Determine the [x, y] coordinate at the center of the cell enclosing the given text.  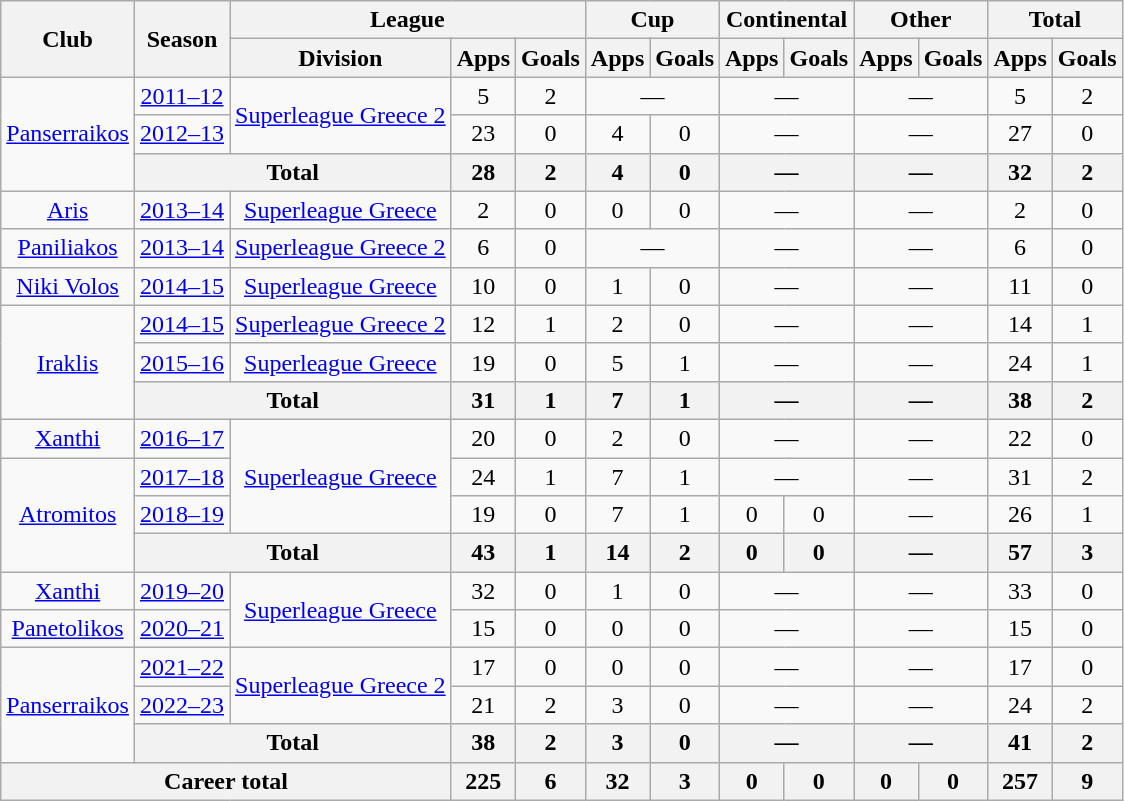
2018–19 [182, 515]
2016–17 [182, 438]
28 [483, 172]
57 [1020, 553]
10 [483, 286]
Club [68, 39]
225 [483, 781]
2017–18 [182, 477]
Continental [787, 20]
26 [1020, 515]
2012–13 [182, 134]
2015–16 [182, 362]
21 [483, 705]
2022–23 [182, 705]
Panetolikos [68, 629]
Atromitos [68, 515]
2011–12 [182, 96]
Division [341, 58]
Cup [652, 20]
League [408, 20]
23 [483, 134]
33 [1020, 591]
Other [921, 20]
22 [1020, 438]
2021–22 [182, 667]
2020–21 [182, 629]
27 [1020, 134]
20 [483, 438]
257 [1020, 781]
12 [483, 324]
11 [1020, 286]
43 [483, 553]
Niki Volos [68, 286]
Iraklis [68, 362]
41 [1020, 743]
Aris [68, 210]
Season [182, 39]
2019–20 [182, 591]
9 [1087, 781]
Paniliakos [68, 248]
Career total [226, 781]
